Find where the given text appears and provide that cell's center as [x, y] coordinate. 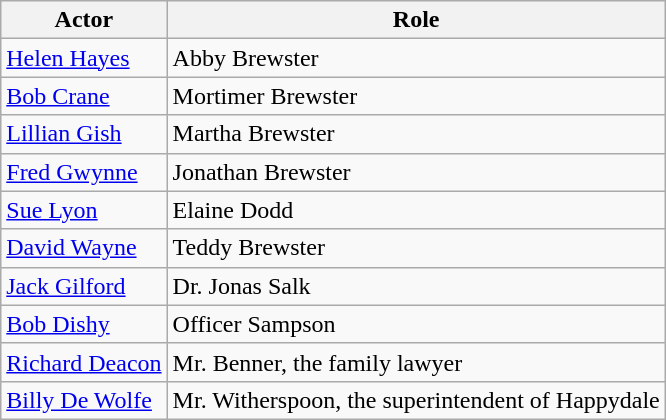
Sue Lyon [84, 210]
Elaine Dodd [416, 210]
Mr. Witherspoon, the superintendent of Happydale [416, 400]
Jack Gilford [84, 286]
Actor [84, 20]
Bob Dishy [84, 324]
Abby Brewster [416, 58]
David Wayne [84, 248]
Teddy Brewster [416, 248]
Lillian Gish [84, 134]
Mr. Benner, the family lawyer [416, 362]
Officer Sampson [416, 324]
Jonathan Brewster [416, 172]
Bob Crane [84, 96]
Martha Brewster [416, 134]
Richard Deacon [84, 362]
Billy De Wolfe [84, 400]
Fred Gwynne [84, 172]
Helen Hayes [84, 58]
Mortimer Brewster [416, 96]
Role [416, 20]
Dr. Jonas Salk [416, 286]
